Identify which cell holds the provided text, then report its [x, y] central coordinate. 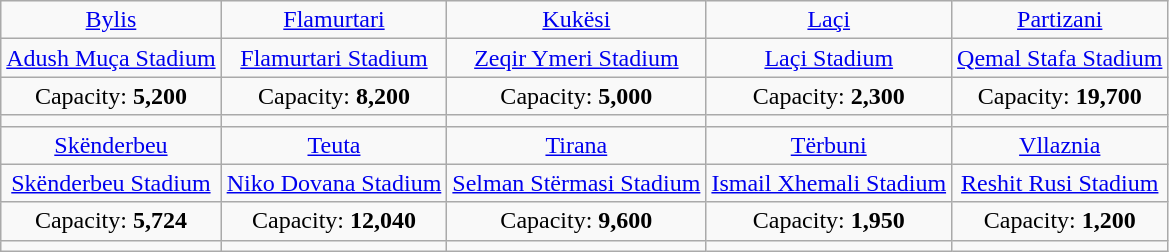
Vllaznia [1060, 145]
Adush Muça Stadium [111, 58]
Selman Stërmasi Stadium [576, 183]
Capacity: 1,950 [829, 221]
Capacity: 5,000 [576, 96]
Laçi Stadium [829, 58]
Capacity: 19,700 [1060, 96]
Ismail Xhemali Stadium [829, 183]
Niko Dovana Stadium [334, 183]
Zeqir Ymeri Stadium [576, 58]
Flamurtari [334, 20]
Capacity: 5,200 [111, 96]
Skënderbeu [111, 145]
Capacity: 8,200 [334, 96]
Qemal Stafa Stadium [1060, 58]
Tirana [576, 145]
Partizani [1060, 20]
Teuta [334, 145]
Laçi [829, 20]
Capacity: 2,300 [829, 96]
Flamurtari Stadium [334, 58]
Tërbuni [829, 145]
Capacity: 9,600 [576, 221]
Bylis [111, 20]
Reshit Rusi Stadium [1060, 183]
Capacity: 12,040 [334, 221]
Capacity: 5,724 [111, 221]
Skënderbeu Stadium [111, 183]
Kukësi [576, 20]
Capacity: 1,200 [1060, 221]
